Return the (x, y) coordinate for the center point of the cell that contains the specified text.  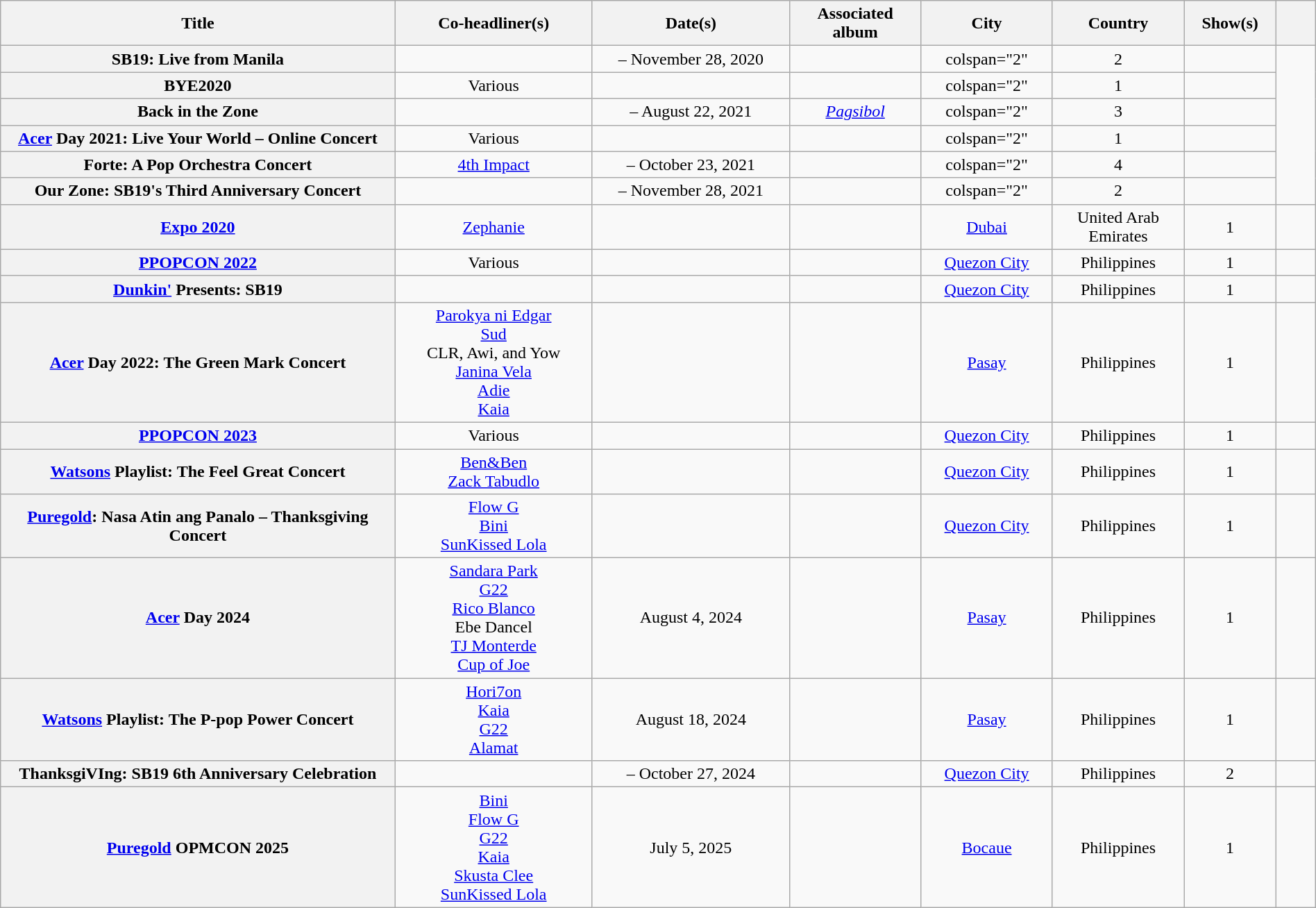
Puregold: Nasa Atin ang Panalo – Thanksgiving Concert (198, 526)
– October 23, 2021 (691, 165)
3 (1117, 112)
BiniFlow GG22KaiaSkusta CleeSunKissed Lola (493, 847)
ThanksgiVIng: SB19 6th Anniversary Celebration (198, 774)
Show(s) (1230, 24)
Dubai (987, 226)
– November 28, 2020 (691, 59)
Parokya ni EdgarSudCLR, Awi, and YowJanina VelaAdieKaia (493, 362)
Title (198, 24)
– August 22, 2021 (691, 112)
August 18, 2024 (691, 719)
– November 28, 2021 (691, 191)
Hori7onKaiaG22Alamat (493, 719)
Country (1117, 24)
Acer Day 2022: The Green Mark Concert (198, 362)
August 4, 2024 (691, 618)
Flow GBiniSunKissed Lola (493, 526)
Zephanie (493, 226)
Associated album (855, 24)
– October 27, 2024 (691, 774)
Watsons Playlist: The Feel Great Concert (198, 471)
Watsons Playlist: The P-pop Power Concert (198, 719)
Acer Day 2024 (198, 618)
4th Impact (493, 165)
United Arab Emirates (1117, 226)
Sandara ParkG22Rico BlancoEbe DancelTJ MonterdeCup of Joe (493, 618)
PPOPCON 2022 (198, 262)
Back in the Zone (198, 112)
Expo 2020 (198, 226)
Pagsibol (855, 112)
Dunkin' Presents: SB19 (198, 289)
City (987, 24)
Acer Day 2021: Live Your World – Online Concert (198, 138)
Ben&BenZack Tabudlo (493, 471)
Puregold OPMCON 2025 (198, 847)
Bocaue (987, 847)
PPOPCON 2023 (198, 435)
SB19: Live from Manila (198, 59)
Forte: A Pop Orchestra Concert (198, 165)
4 (1117, 165)
Date(s) (691, 24)
Our Zone: SB19's Third Anniversary Concert (198, 191)
BYE2020 (198, 85)
Co-headliner(s) (493, 24)
July 5, 2025 (691, 847)
